Return the [x, y] coordinate for the center point of the cell that contains the specified text.  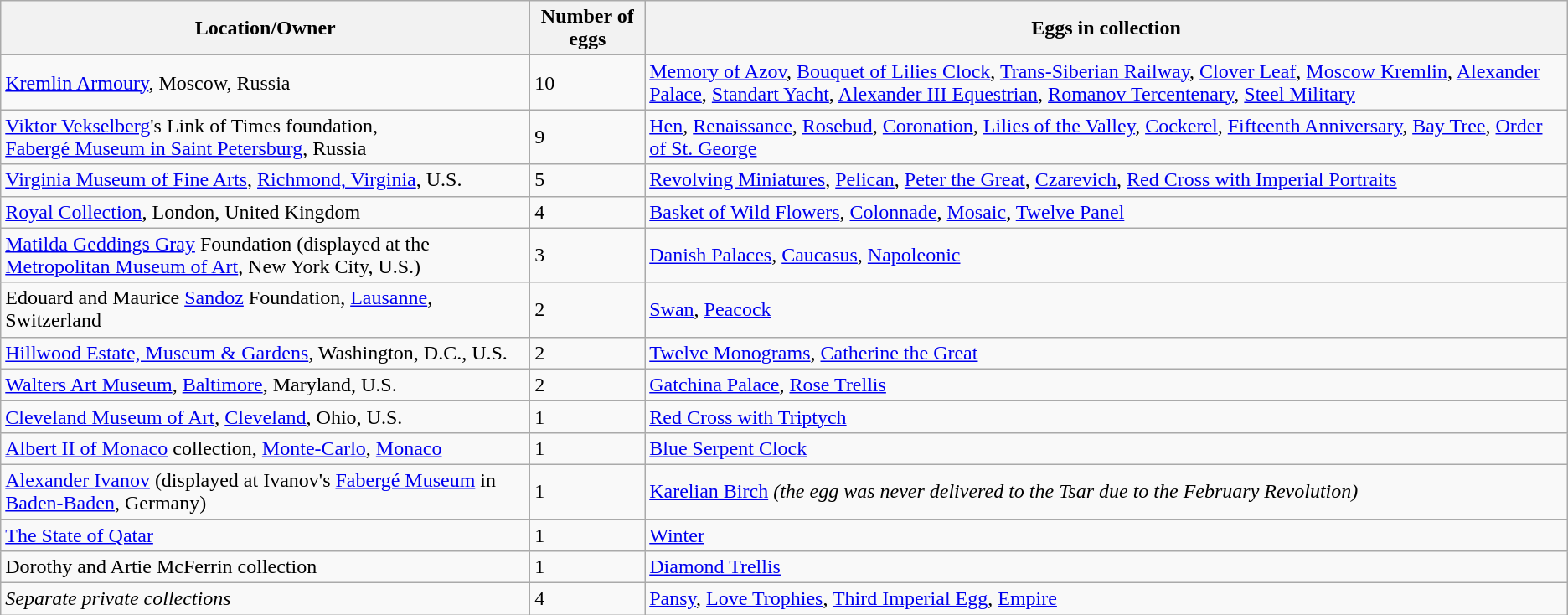
Winter [1106, 535]
Hillwood Estate, Museum & Gardens, Washington, D.C., U.S. [266, 353]
Cleveland Museum of Art, Cleveland, Ohio, U.S. [266, 416]
Red Cross with Triptych [1106, 416]
5 [588, 180]
Gatchina Palace, Rose Trellis [1106, 385]
Basket of Wild Flowers, Colonnade, Mosaic, Twelve Panel [1106, 212]
Separate private collections [266, 599]
3 [588, 255]
The State of Qatar [266, 535]
Diamond Trellis [1106, 567]
9 [588, 137]
Blue Serpent Clock [1106, 448]
Matilda Geddings Gray Foundation (displayed at the Metropolitan Museum of Art, New York City, U.S.) [266, 255]
Edouard and Maurice Sandoz Foundation, Lausanne, Switzerland [266, 310]
Revolving Miniatures, Pelican, Peter the Great, Czarevich, Red Cross with Imperial Portraits [1106, 180]
10 [588, 82]
Danish Palaces, Caucasus, Napoleonic [1106, 255]
Walters Art Museum, Baltimore, Maryland, U.S. [266, 385]
Virginia Museum of Fine Arts, Richmond, Virginia, U.S. [266, 180]
Karelian Birch (the egg was never delivered to the Tsar due to the February Revolution) [1106, 491]
Eggs in collection [1106, 28]
Hen, Renaissance, Rosebud, Coronation, Lilies of the Valley, Cockerel, Fifteenth Anniversary, Bay Tree, Order of St. George [1106, 137]
Dorothy and Artie McFerrin collection [266, 567]
Twelve Monograms, Catherine the Great [1106, 353]
Royal Collection, London, United Kingdom [266, 212]
Pansy, Love Trophies, Third Imperial Egg, Empire [1106, 599]
Alexander Ivanov (displayed at Ivanov's Fabergé Museum in Baden-Baden, Germany) [266, 491]
Swan, Peacock [1106, 310]
Viktor Vekselberg's Link of Times foundation, Fabergé Museum in Saint Petersburg, Russia [266, 137]
Kremlin Armoury, Moscow, Russia [266, 82]
Number of eggs [588, 28]
Location/Owner [266, 28]
Albert II of Monaco collection, Monte-Carlo, Monaco [266, 448]
